Search for the cell housing the specified text and yield its [x, y] center coordinate. 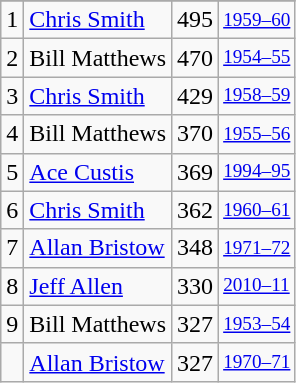
362 [196, 210]
1955–56 [257, 134]
8 [12, 286]
6 [12, 210]
348 [196, 248]
1994–95 [257, 172]
369 [196, 172]
Jeff Allen [98, 286]
370 [196, 134]
495 [196, 20]
4 [12, 134]
2010–11 [257, 286]
7 [12, 248]
1954–55 [257, 58]
1970–71 [257, 362]
1960–61 [257, 210]
470 [196, 58]
1959–60 [257, 20]
5 [12, 172]
2 [12, 58]
1 [12, 20]
1971–72 [257, 248]
9 [12, 324]
1958–59 [257, 96]
330 [196, 286]
429 [196, 96]
3 [12, 96]
Ace Custis [98, 172]
1953–54 [257, 324]
